Provide the [x, y] coordinate of the cell's center where the given text is located.  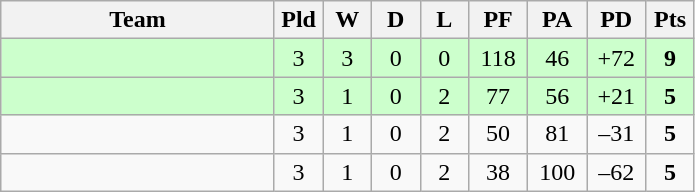
77 [498, 96]
38 [498, 172]
81 [558, 134]
PD [616, 20]
9 [670, 58]
+21 [616, 96]
PF [498, 20]
PA [558, 20]
–31 [616, 134]
W [348, 20]
56 [558, 96]
46 [558, 58]
D [396, 20]
–62 [616, 172]
Pts [670, 20]
100 [558, 172]
Team [138, 20]
Pld [298, 20]
50 [498, 134]
118 [498, 58]
L [444, 20]
+72 [616, 58]
